Provide the [x, y] coordinate of the cell's center where the given text is located.  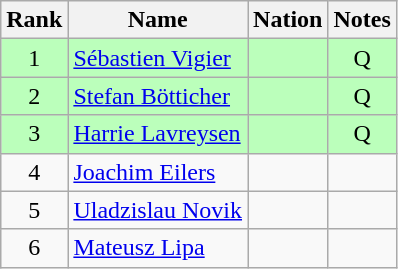
Harrie Lavreysen [158, 134]
Notes [362, 20]
Mateusz Lipa [158, 248]
2 [34, 96]
Rank [34, 20]
4 [34, 172]
Joachim Eilers [158, 172]
Name [158, 20]
Nation [288, 20]
3 [34, 134]
6 [34, 248]
1 [34, 58]
Uladzislau Novik [158, 210]
5 [34, 210]
Sébastien Vigier [158, 58]
Stefan Bötticher [158, 96]
